Provide the (x, y) coordinate of the cell's center where the given text is located.  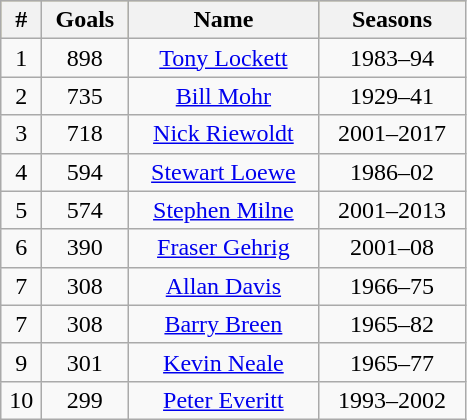
574 (85, 210)
6 (22, 248)
299 (85, 400)
Fraser Gehrig (224, 248)
Nick Riewoldt (224, 134)
10 (22, 400)
1965–77 (392, 362)
# (22, 20)
1983–94 (392, 58)
Seasons (392, 20)
1929–41 (392, 96)
1993–2002 (392, 400)
3 (22, 134)
1965–82 (392, 324)
301 (85, 362)
Name (224, 20)
390 (85, 248)
2001–2013 (392, 210)
9 (22, 362)
Kevin Neale (224, 362)
Allan Davis (224, 286)
Goals (85, 20)
2001–08 (392, 248)
1966–75 (392, 286)
1986–02 (392, 172)
735 (85, 96)
718 (85, 134)
Barry Breen (224, 324)
Stewart Loewe (224, 172)
Peter Everitt (224, 400)
Tony Lockett (224, 58)
594 (85, 172)
898 (85, 58)
Bill Mohr (224, 96)
4 (22, 172)
2 (22, 96)
2001–2017 (392, 134)
Stephen Milne (224, 210)
5 (22, 210)
1 (22, 58)
